From the cell containing the given text, extract its center point as (x, y) coordinate. 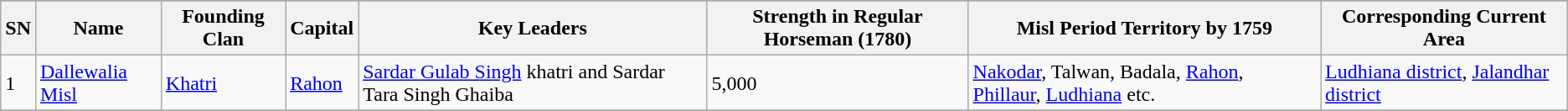
Khatri (223, 82)
Dallewalia Misl (98, 82)
Strength in Regular Horseman (1780) (838, 29)
Rahon (322, 82)
Ludhiana district, Jalandhar district (1444, 82)
Capital (322, 29)
5,000 (838, 82)
Key Leaders (533, 29)
1 (18, 82)
Sardar Gulab Singh khatri and Sardar Tara Singh Ghaiba (533, 82)
Corresponding Current Area (1444, 29)
Misl Period Territory by 1759 (1144, 29)
Name (98, 29)
Founding Clan (223, 29)
SN (18, 29)
Nakodar, Talwan, Badala, Rahon, Phillaur, Ludhiana etc. (1144, 82)
